Scan for the cell matching the given text and deliver its (x, y) coordinate at center. 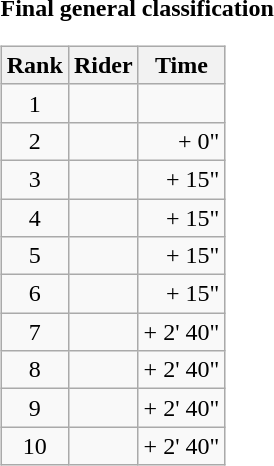
5 (34, 256)
4 (34, 217)
1 (34, 103)
3 (34, 179)
Rider (103, 65)
Rank (34, 65)
+ 0" (182, 141)
2 (34, 141)
Time (182, 65)
7 (34, 332)
8 (34, 370)
6 (34, 294)
9 (34, 408)
10 (34, 446)
